Determine the (x, y) coordinate at the center of the cell enclosing the given text.  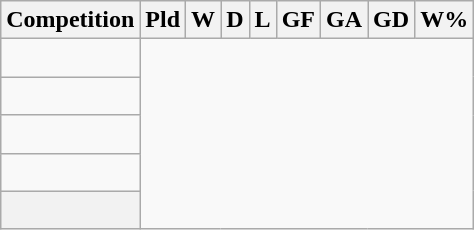
GA (344, 20)
W (204, 20)
Competition (70, 20)
GF (298, 20)
D (235, 20)
W% (444, 20)
Pld (163, 20)
GD (392, 20)
L (262, 20)
